Search for the cell housing the specified text and yield its [x, y] center coordinate. 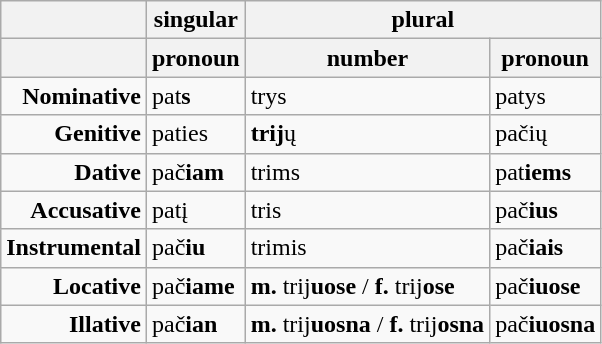
pačiais [546, 248]
trims [367, 172]
m. trijuose / f. trijose [367, 286]
Illative [74, 324]
pačiam [196, 172]
trijų [367, 134]
paties [196, 134]
pačių [546, 134]
pačiuose [546, 286]
singular [196, 20]
m. trijuosna / f. trijosna [367, 324]
patį [196, 210]
pačiame [196, 286]
Nominative [74, 96]
pačian [196, 324]
Dative [74, 172]
Instrumental [74, 248]
pačius [546, 210]
tris [367, 210]
Locative [74, 286]
patiems [546, 172]
trys [367, 96]
trimis [367, 248]
pačiuosna [546, 324]
pačiu [196, 248]
plural [423, 20]
pats [196, 96]
Genitive [74, 134]
patys [546, 96]
number [367, 58]
Accusative [74, 210]
